For the text-containing cell, return its midpoint in (X, Y) coordinate format. 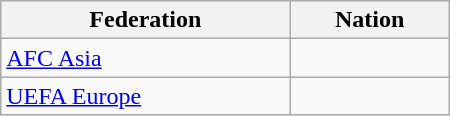
AFC Asia (146, 58)
Federation (146, 20)
UEFA Europe (146, 96)
Nation (370, 20)
